For the text-containing cell, return its midpoint in [x, y] coordinate format. 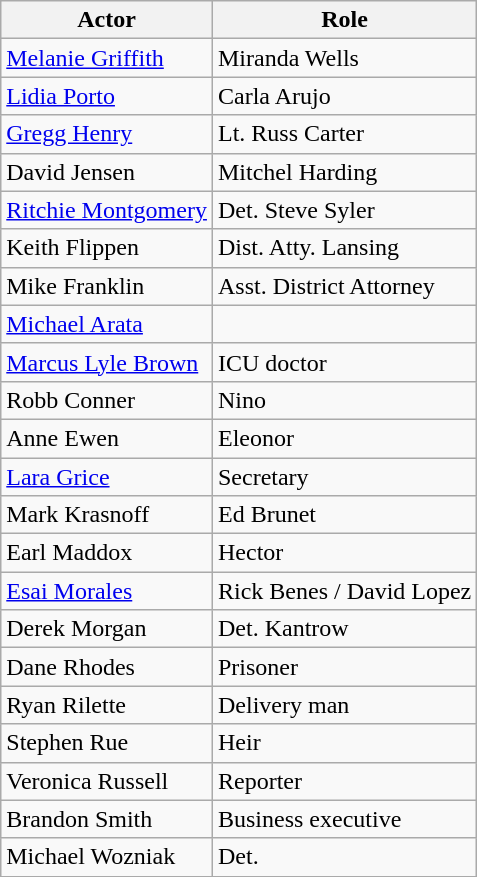
Delivery man [344, 705]
Mitchel Harding [344, 172]
Dist. Atty. Lansing [344, 248]
Gregg Henry [107, 134]
Prisoner [344, 667]
Michael Arata [107, 324]
Eleonor [344, 438]
Rick Benes / David Lopez [344, 591]
Keith Flippen [107, 248]
Michael Wozniak [107, 857]
Role [344, 20]
ICU doctor [344, 362]
Miranda Wells [344, 58]
Det. Steve Syler [344, 210]
Reporter [344, 781]
Ed Brunet [344, 515]
Lt. Russ Carter [344, 134]
Melanie Griffith [107, 58]
Ritchie Montgomery [107, 210]
Stephen Rue [107, 743]
Marcus Lyle Brown [107, 362]
Veronica Russell [107, 781]
Ryan Rilette [107, 705]
Mike Franklin [107, 286]
David Jensen [107, 172]
Asst. District Attorney [344, 286]
Det. Kantrow [344, 629]
Dane Rhodes [107, 667]
Nino [344, 400]
Anne Ewen [107, 438]
Esai Morales [107, 591]
Det. [344, 857]
Hector [344, 553]
Brandon Smith [107, 819]
Actor [107, 20]
Derek Morgan [107, 629]
Robb Conner [107, 400]
Heir [344, 743]
Carla Arujo [344, 96]
Earl Maddox [107, 553]
Secretary [344, 477]
Lara Grice [107, 477]
Mark Krasnoff [107, 515]
Business executive [344, 819]
Lidia Porto [107, 96]
